Return (x, y) of the center of cell containing provided text 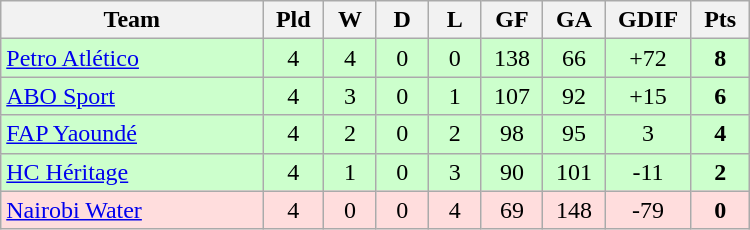
-11 (648, 172)
101 (574, 172)
8 (720, 58)
90 (512, 172)
W (350, 20)
Team (132, 20)
GDIF (648, 20)
148 (574, 210)
138 (512, 58)
92 (574, 96)
FAP Yaoundé (132, 134)
6 (720, 96)
66 (574, 58)
ABO Sport (132, 96)
107 (512, 96)
Nairobi Water (132, 210)
98 (512, 134)
HC Héritage (132, 172)
L (454, 20)
-79 (648, 210)
GF (512, 20)
Petro Atlético (132, 58)
69 (512, 210)
D (402, 20)
95 (574, 134)
GA (574, 20)
+15 (648, 96)
Pts (720, 20)
Pld (294, 20)
+72 (648, 58)
